Capture the cell that displays the provided text and extract its (x, y) central coordinate. 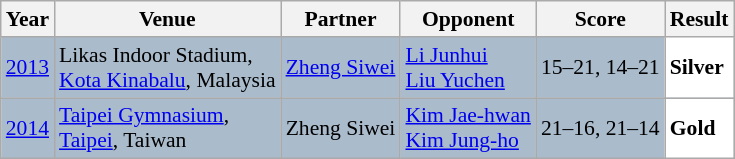
Likas Indoor Stadium,Kota Kinabalu, Malaysia (168, 68)
Venue (168, 19)
Partner (341, 19)
15–21, 14–21 (600, 68)
Taipei Gymnasium,Taipei, Taiwan (168, 128)
Li Junhui Liu Yuchen (468, 68)
2014 (28, 128)
Opponent (468, 19)
Silver (700, 68)
Year (28, 19)
2013 (28, 68)
Gold (700, 128)
21–16, 21–14 (600, 128)
Result (700, 19)
Score (600, 19)
Kim Jae-hwan Kim Jung-ho (468, 128)
